Return [x, y] of the center of cell containing provided text 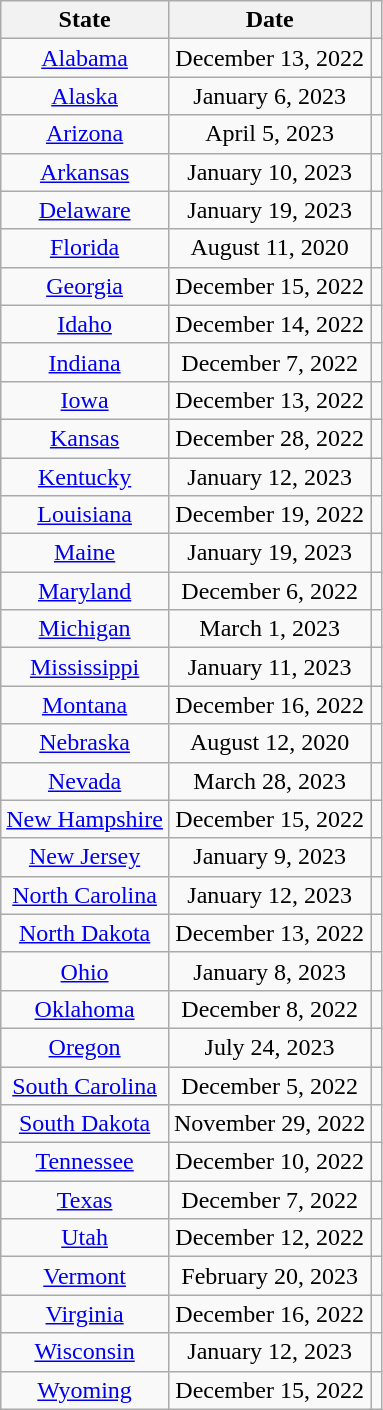
Date [269, 20]
Kansas [85, 438]
August 12, 2020 [269, 743]
Florida [85, 248]
Indiana [85, 362]
April 5, 2023 [269, 134]
New Hampshire [85, 819]
December 12, 2022 [269, 1238]
Michigan [85, 629]
January 8, 2023 [269, 971]
Iowa [85, 400]
New Jersey [85, 857]
Utah [85, 1238]
Wisconsin [85, 1352]
December 8, 2022 [269, 1009]
North Carolina [85, 895]
December 10, 2022 [269, 1162]
August 11, 2020 [269, 248]
December 14, 2022 [269, 324]
Kentucky [85, 477]
Ohio [85, 971]
January 6, 2023 [269, 96]
North Dakota [85, 933]
Mississippi [85, 667]
January 10, 2023 [269, 172]
December 28, 2022 [269, 438]
December 19, 2022 [269, 515]
Oregon [85, 1047]
March 1, 2023 [269, 629]
Alaska [85, 96]
Montana [85, 705]
Louisiana [85, 515]
South Carolina [85, 1085]
January 11, 2023 [269, 667]
State [85, 20]
Wyoming [85, 1390]
Virginia [85, 1314]
Georgia [85, 286]
Oklahoma [85, 1009]
Nevada [85, 781]
Arkansas [85, 172]
December 6, 2022 [269, 591]
Alabama [85, 58]
Tennessee [85, 1162]
Nebraska [85, 743]
July 24, 2023 [269, 1047]
March 28, 2023 [269, 781]
Texas [85, 1200]
Idaho [85, 324]
February 20, 2023 [269, 1276]
Delaware [85, 210]
Vermont [85, 1276]
December 5, 2022 [269, 1085]
South Dakota [85, 1124]
Arizona [85, 134]
January 9, 2023 [269, 857]
Maryland [85, 591]
Maine [85, 553]
November 29, 2022 [269, 1124]
